Return [X, Y] of the center of cell containing provided text 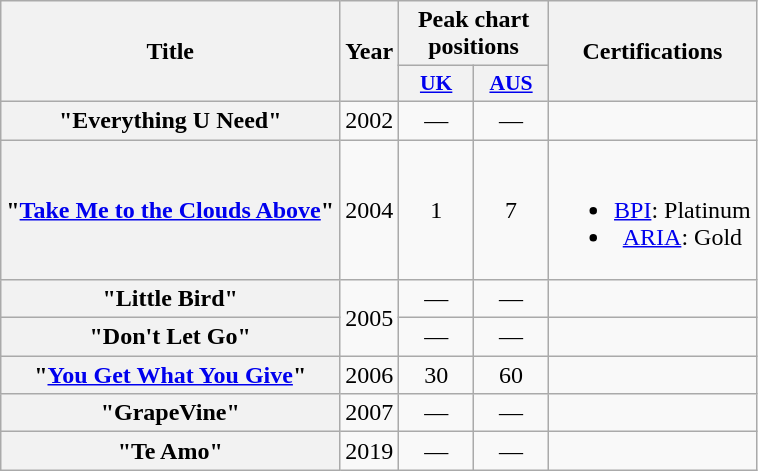
"Little Bird" [170, 299]
"Everything U Need" [170, 120]
UK [436, 84]
2004 [370, 210]
AUS [512, 84]
2002 [370, 120]
2007 [370, 413]
BPI: PlatinumARIA: Gold [653, 210]
60 [512, 375]
"You Get What You Give" [170, 375]
Peak chart positions [474, 34]
2019 [370, 451]
"GrapeVine" [170, 413]
"Te Amo" [170, 451]
"Don't Let Go" [170, 337]
Certifications [653, 52]
Year [370, 52]
1 [436, 210]
2005 [370, 318]
Title [170, 52]
7 [512, 210]
"Take Me to the Clouds Above" [170, 210]
30 [436, 375]
2006 [370, 375]
